Find where the given text appears and provide that cell's center as (x, y) coordinate. 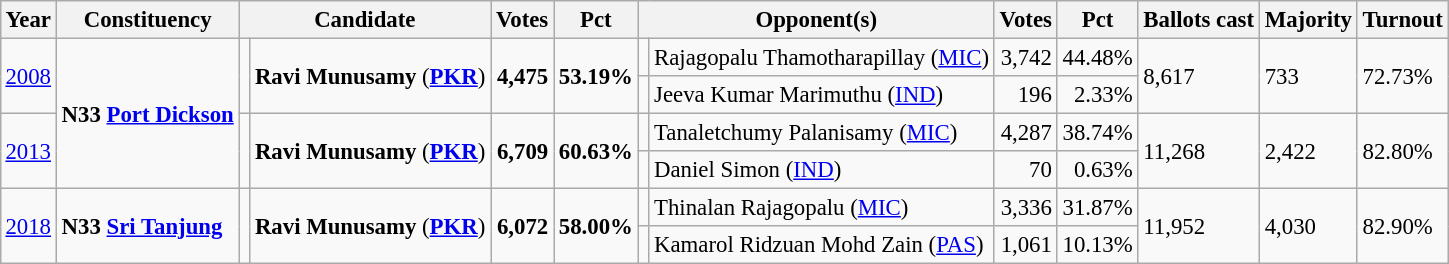
2.33% (1098, 95)
Candidate (365, 20)
Year (28, 20)
3,742 (1026, 57)
Turnout (1402, 20)
53.19% (596, 76)
4,287 (1026, 133)
82.90% (1402, 226)
4,475 (522, 76)
58.00% (596, 226)
733 (1308, 76)
2013 (28, 152)
60.63% (596, 152)
N33 Port Dickson (148, 113)
Thinalan Rajagopalu (MIC) (822, 208)
6,072 (522, 226)
70 (1026, 170)
2018 (28, 226)
38.74% (1098, 133)
31.87% (1098, 208)
4,030 (1308, 226)
Jeeva Kumar Marimuthu (IND) (822, 95)
11,268 (1198, 152)
Tanaletchumy Palanisamy (MIC) (822, 133)
11,952 (1198, 226)
82.80% (1402, 152)
Daniel Simon (IND) (822, 170)
1,061 (1026, 245)
6,709 (522, 152)
72.73% (1402, 76)
10.13% (1098, 245)
3,336 (1026, 208)
44.48% (1098, 57)
N33 Sri Tanjung (148, 226)
Opponent(s) (816, 20)
Constituency (148, 20)
Ballots cast (1198, 20)
196 (1026, 95)
2008 (28, 76)
2,422 (1308, 152)
Rajagopalu Thamotharapillay (MIC) (822, 57)
Majority (1308, 20)
8,617 (1198, 76)
0.63% (1098, 170)
Kamarol Ridzuan Mohd Zain (PAS) (822, 245)
